Determine the (x, y) coordinate at the center of the cell enclosing the given text.  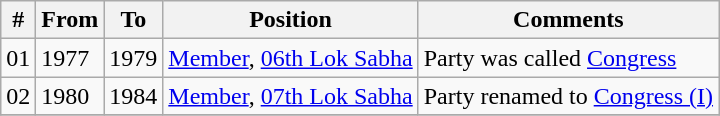
1979 (134, 58)
02 (18, 96)
Member, 07th Lok Sabha (290, 96)
Party renamed to Congress (I) (568, 96)
Comments (568, 20)
1977 (70, 58)
Member, 06th Lok Sabha (290, 58)
From (70, 20)
# (18, 20)
To (134, 20)
Party was called Congress (568, 58)
1980 (70, 96)
Position (290, 20)
01 (18, 58)
1984 (134, 96)
